Provide the [X, Y] coordinate of the cell's center where the given text is located.  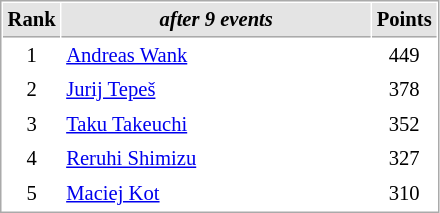
Andreas Wank [216, 56]
2 [32, 90]
4 [32, 158]
1 [32, 56]
Points [404, 20]
310 [404, 194]
449 [404, 56]
Rank [32, 20]
5 [32, 194]
378 [404, 90]
Reruhi Shimizu [216, 158]
after 9 events [216, 20]
352 [404, 124]
Jurij Tepeš [216, 90]
Maciej Kot [216, 194]
3 [32, 124]
Taku Takeuchi [216, 124]
327 [404, 158]
